Scan for the cell matching the given text and deliver its (x, y) coordinate at center. 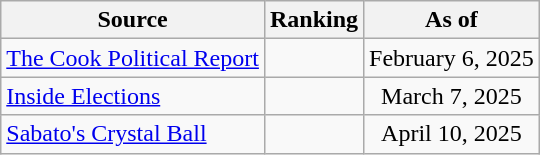
Sabato's Crystal Ball (133, 134)
Ranking (314, 20)
Inside Elections (133, 96)
The Cook Political Report (133, 58)
March 7, 2025 (452, 96)
April 10, 2025 (452, 134)
February 6, 2025 (452, 58)
As of (452, 20)
Source (133, 20)
